Search for the cell housing the specified text and yield its [x, y] center coordinate. 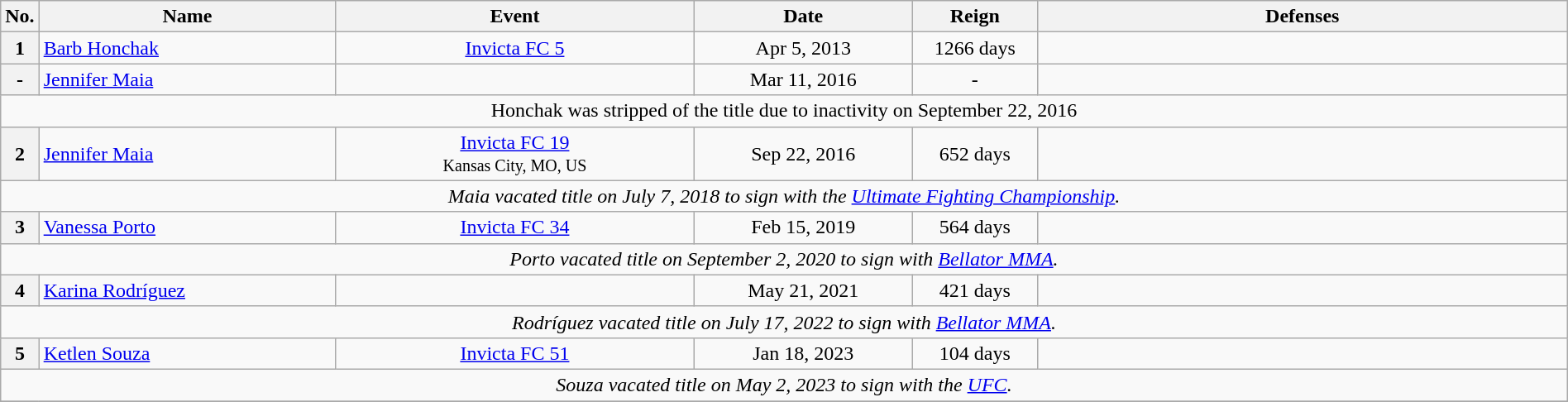
3 [20, 227]
Porto vacated title on September 2, 2020 to sign with Bellator MMA. [784, 259]
Event [515, 17]
1266 days [974, 48]
Rodríguez vacated title on July 17, 2022 to sign with Bellator MMA. [784, 322]
652 days [974, 154]
1 [20, 48]
Invicta FC 51 [515, 353]
May 21, 2021 [803, 290]
Invicta FC 5 [515, 48]
Feb 15, 2019 [803, 227]
5 [20, 353]
Defenses [1302, 17]
Souza vacated title on May 2, 2023 to sign with the UFC. [784, 385]
564 days [974, 227]
Maia vacated title on July 7, 2018 to sign with the Ultimate Fighting Championship. [784, 196]
421 days [974, 290]
Sep 22, 2016 [803, 154]
2 [20, 154]
Invicta FC 34 [515, 227]
Mar 11, 2016 [803, 79]
Apr 5, 2013 [803, 48]
4 [20, 290]
Date [803, 17]
Vanessa Porto [187, 227]
No. [20, 17]
Jan 18, 2023 [803, 353]
Ketlen Souza [187, 353]
Karina Rodríguez [187, 290]
104 days [974, 353]
Name [187, 17]
Reign [974, 17]
Invicta FC 19Kansas City, MO, US [515, 154]
Honchak was stripped of the title due to inactivity on September 22, 2016 [784, 111]
Barb Honchak [187, 48]
